Pinpoint the cell where the given text exists, returning its (x, y) midpoint coordinate. 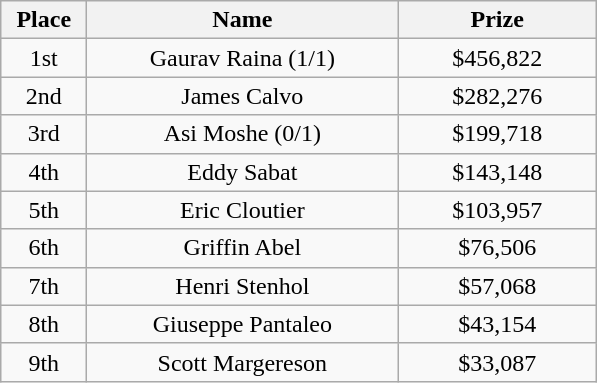
Henri Stenhol (242, 286)
5th (44, 210)
$282,276 (498, 96)
Giuseppe Pantaleo (242, 324)
James Calvo (242, 96)
Scott Margereson (242, 362)
$43,154 (498, 324)
6th (44, 248)
Eddy Sabat (242, 172)
4th (44, 172)
$199,718 (498, 134)
9th (44, 362)
8th (44, 324)
Name (242, 20)
$33,087 (498, 362)
$57,068 (498, 286)
Griffin Abel (242, 248)
$76,506 (498, 248)
Asi Moshe (0/1) (242, 134)
3rd (44, 134)
$143,148 (498, 172)
Gaurav Raina (1/1) (242, 58)
7th (44, 286)
$103,957 (498, 210)
2nd (44, 96)
1st (44, 58)
Eric Cloutier (242, 210)
Place (44, 20)
$456,822 (498, 58)
Prize (498, 20)
